Scan for the cell matching the given text and deliver its [X, Y] coordinate at center. 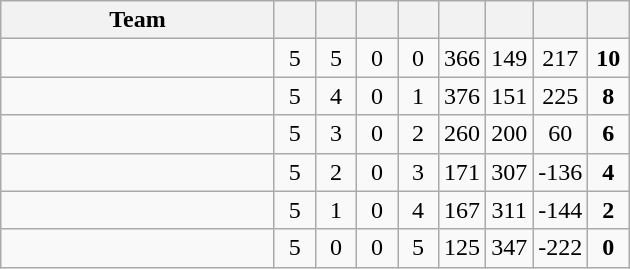
149 [510, 58]
225 [560, 96]
217 [560, 58]
167 [462, 210]
-222 [560, 248]
60 [560, 134]
-136 [560, 172]
-144 [560, 210]
366 [462, 58]
347 [510, 248]
10 [608, 58]
171 [462, 172]
311 [510, 210]
307 [510, 172]
151 [510, 96]
260 [462, 134]
6 [608, 134]
Team [138, 20]
200 [510, 134]
376 [462, 96]
8 [608, 96]
125 [462, 248]
